Detect which cell encompasses the target text, then output its (x, y) center coordinate. 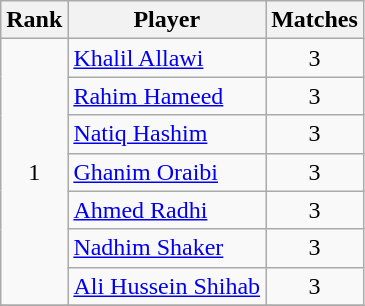
Ahmed Radhi (167, 210)
1 (34, 172)
Natiq Hashim (167, 134)
Rahim Hameed (167, 96)
Rank (34, 20)
Player (167, 20)
Nadhim Shaker (167, 248)
Ghanim Oraibi (167, 172)
Matches (315, 20)
Ali Hussein Shihab (167, 286)
Khalil Allawi (167, 58)
